Identify which cell holds the provided text, then report its [x, y] central coordinate. 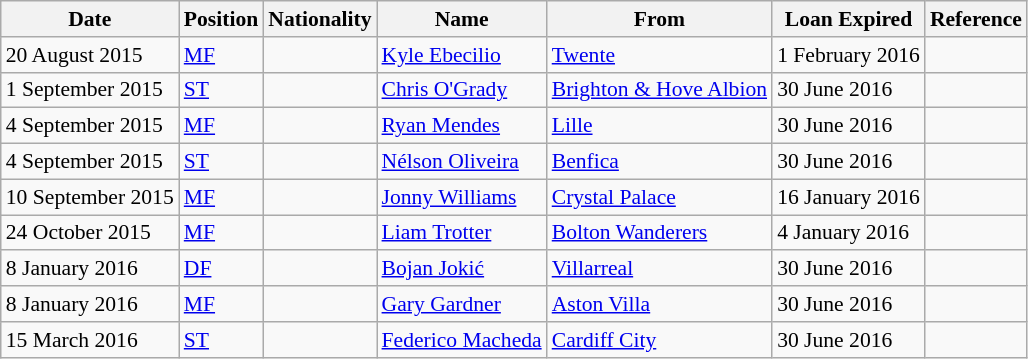
Jonny Williams [462, 197]
1 September 2015 [90, 90]
Bojan Jokić [462, 269]
Kyle Ebecilio [462, 55]
Benfica [660, 162]
DF [221, 269]
4 January 2016 [848, 233]
Lille [660, 126]
Federico Macheda [462, 340]
Date [90, 19]
Nationality [320, 19]
Gary Gardner [462, 304]
16 January 2016 [848, 197]
20 August 2015 [90, 55]
Nélson Oliveira [462, 162]
Aston Villa [660, 304]
Ryan Mendes [462, 126]
From [660, 19]
24 October 2015 [90, 233]
Loan Expired [848, 19]
15 March 2016 [90, 340]
1 February 2016 [848, 55]
Cardiff City [660, 340]
Twente [660, 55]
Chris O'Grady [462, 90]
Villarreal [660, 269]
Liam Trotter [462, 233]
Bolton Wanderers [660, 233]
10 September 2015 [90, 197]
Name [462, 19]
Reference [976, 19]
Brighton & Hove Albion [660, 90]
Position [221, 19]
Crystal Palace [660, 197]
